Find where the given text appears and provide that cell's center as (X, Y) coordinate. 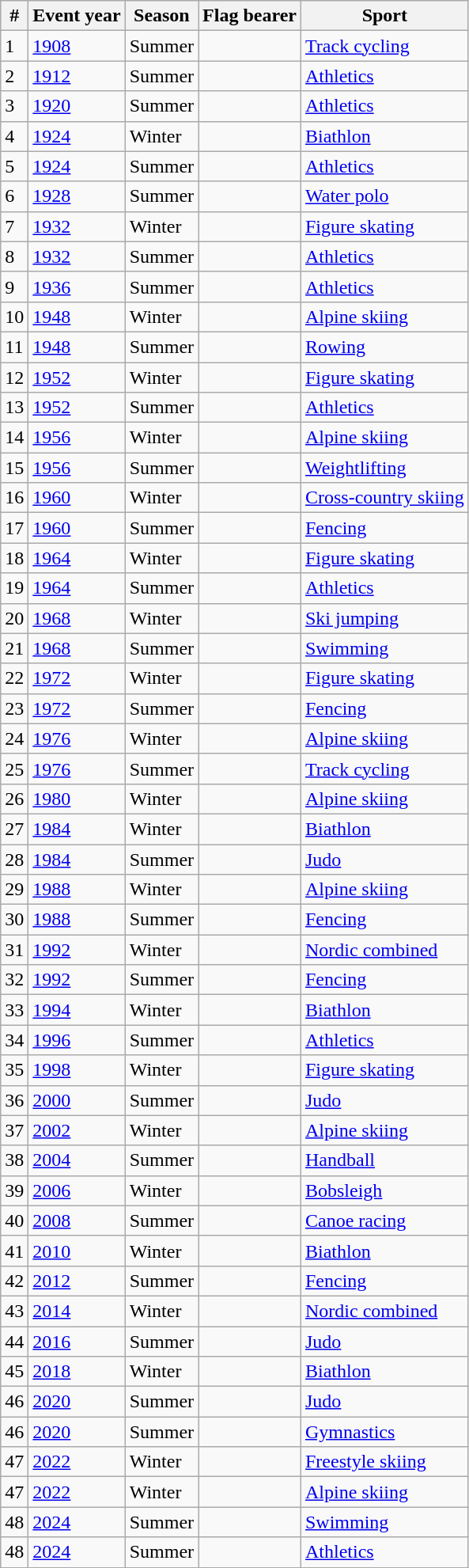
8 (14, 256)
16 (14, 498)
17 (14, 528)
32 (14, 980)
Ski jumping (384, 618)
21 (14, 648)
Sport (384, 16)
Cross-country skiing (384, 498)
19 (14, 588)
2012 (77, 1281)
43 (14, 1311)
30 (14, 920)
2002 (77, 1130)
1936 (77, 287)
29 (14, 890)
13 (14, 408)
41 (14, 1251)
1912 (77, 76)
1920 (77, 106)
12 (14, 378)
4 (14, 136)
22 (14, 678)
25 (14, 769)
40 (14, 1221)
31 (14, 950)
Handball (384, 1160)
1 (14, 46)
2016 (77, 1342)
26 (14, 799)
Bobsleigh (384, 1190)
33 (14, 1010)
Flag bearer (250, 16)
37 (14, 1130)
28 (14, 859)
7 (14, 226)
Gymnastics (384, 1432)
18 (14, 558)
1996 (77, 1040)
2000 (77, 1100)
1980 (77, 799)
24 (14, 738)
# (14, 16)
27 (14, 829)
15 (14, 468)
1998 (77, 1070)
9 (14, 287)
42 (14, 1281)
Canoe racing (384, 1221)
34 (14, 1040)
10 (14, 317)
Rowing (384, 347)
45 (14, 1372)
1908 (77, 46)
2018 (77, 1372)
14 (14, 438)
23 (14, 708)
Event year (77, 16)
36 (14, 1100)
Weightlifting (384, 468)
2008 (77, 1221)
2010 (77, 1251)
38 (14, 1160)
39 (14, 1190)
1928 (77, 196)
20 (14, 618)
1994 (77, 1010)
3 (14, 106)
35 (14, 1070)
2004 (77, 1160)
6 (14, 196)
Season (161, 16)
5 (14, 166)
2006 (77, 1190)
Water polo (384, 196)
11 (14, 347)
2 (14, 76)
44 (14, 1342)
Freestyle skiing (384, 1462)
2014 (77, 1311)
